Locate the cell with the specified text and output its (x, y) center coordinate. 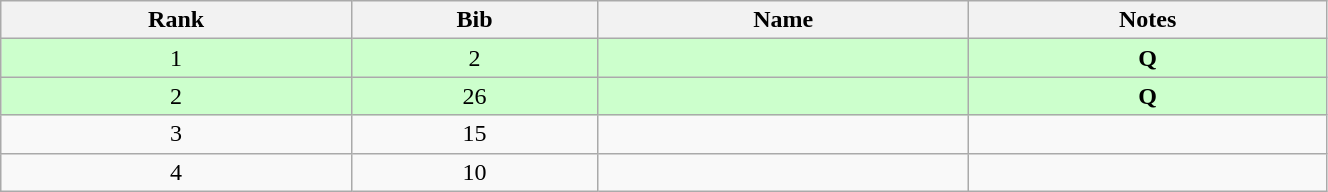
26 (474, 96)
10 (474, 172)
Bib (474, 20)
1 (176, 58)
Name (784, 20)
Rank (176, 20)
Notes (1148, 20)
3 (176, 134)
4 (176, 172)
15 (474, 134)
